Scan for the cell matching the given text and deliver its [x, y] coordinate at center. 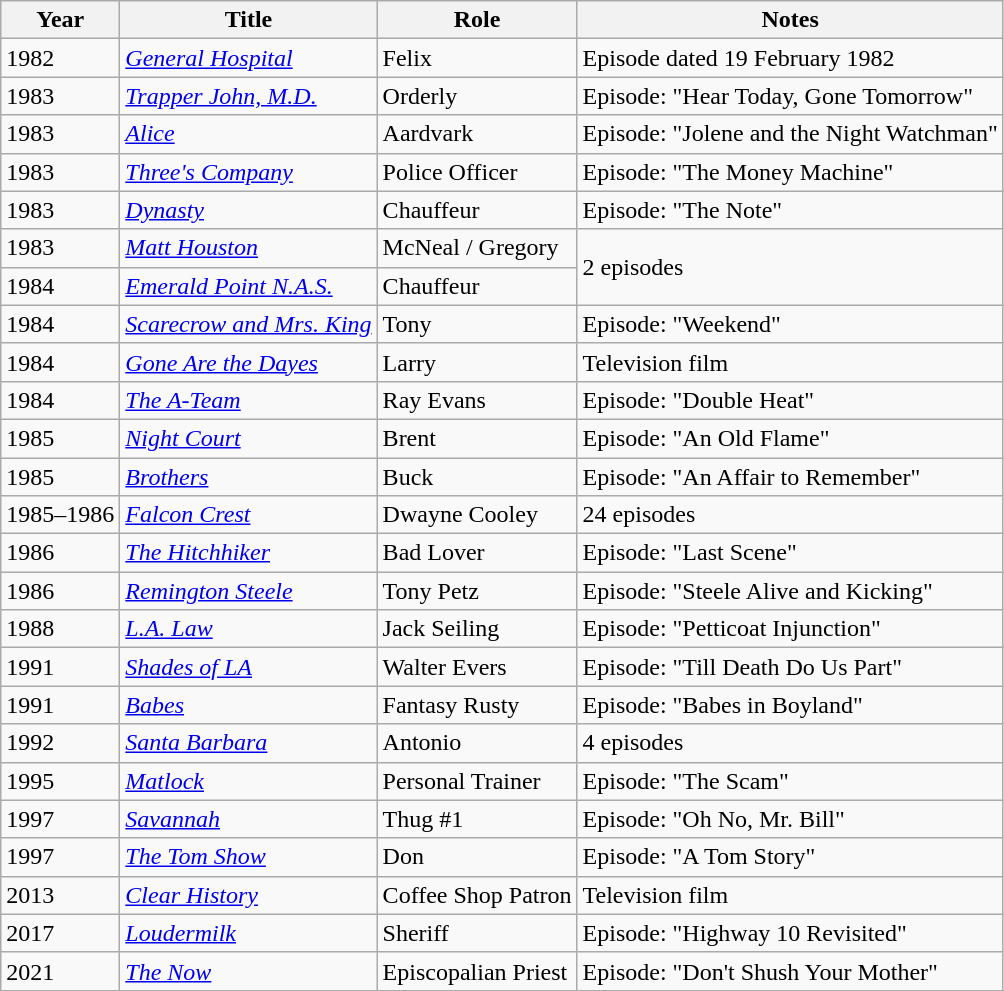
Tony [477, 324]
Falcon Crest [248, 515]
Trapper John, M.D. [248, 96]
24 episodes [790, 515]
Notes [790, 20]
Brent [477, 438]
Tony Petz [477, 591]
Episode: "The Note" [790, 210]
Episode: "Highway 10 Revisited" [790, 933]
Santa Barbara [248, 743]
Bad Lover [477, 553]
Larry [477, 362]
Episode: "Double Heat" [790, 400]
1995 [60, 781]
Episode: "A Tom Story" [790, 857]
Role [477, 20]
1988 [60, 629]
General Hospital [248, 58]
Episode: "The Money Machine" [790, 172]
Walter Evers [477, 667]
Matlock [248, 781]
Remington Steele [248, 591]
The Tom Show [248, 857]
The Hitchhiker [248, 553]
Police Officer [477, 172]
Episode: "Babes in Boyland" [790, 705]
Gone Are the Dayes [248, 362]
Orderly [477, 96]
Emerald Point N.A.S. [248, 286]
4 episodes [790, 743]
1992 [60, 743]
Title [248, 20]
Antonio [477, 743]
Fantasy Rusty [477, 705]
Sheriff [477, 933]
Loudermilk [248, 933]
Don [477, 857]
Coffee Shop Patron [477, 895]
Episode dated 19 February 1982 [790, 58]
Dwayne Cooley [477, 515]
Shades of LA [248, 667]
Episode: "The Scam" [790, 781]
Episode: "Jolene and the Night Watchman" [790, 134]
Matt Houston [248, 248]
Felix [477, 58]
Episode: "Last Scene" [790, 553]
Episode: "Weekend" [790, 324]
Episode: "An Affair to Remember" [790, 477]
1985–1986 [60, 515]
L.A. Law [248, 629]
Episode: "Steele Alive and Kicking" [790, 591]
2 episodes [790, 267]
Episode: "Oh No, Mr. Bill" [790, 819]
1982 [60, 58]
Three's Company [248, 172]
Personal Trainer [477, 781]
Scarecrow and Mrs. King [248, 324]
The Now [248, 971]
Episcopalian Priest [477, 971]
2017 [60, 933]
Clear History [248, 895]
Brothers [248, 477]
McNeal / Gregory [477, 248]
The A-Team [248, 400]
Babes [248, 705]
Episode: "An Old Flame" [790, 438]
Year [60, 20]
Buck [477, 477]
Night Court [248, 438]
Episode: "Till Death Do Us Part" [790, 667]
Aardvark [477, 134]
Savannah [248, 819]
Alice [248, 134]
2013 [60, 895]
Jack Seiling [477, 629]
2021 [60, 971]
Dynasty [248, 210]
Episode: "Petticoat Injunction" [790, 629]
Thug #1 [477, 819]
Episode: "Hear Today, Gone Tomorrow" [790, 96]
Ray Evans [477, 400]
Episode: "Don't Shush Your Mother" [790, 971]
